Return [x, y] of the center of cell containing provided text 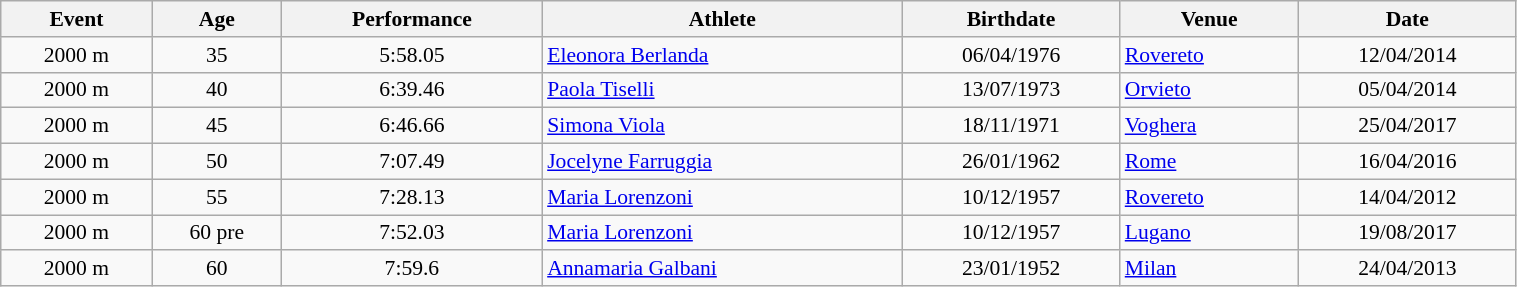
Athlete [722, 19]
14/04/2012 [1408, 197]
Rome [1210, 162]
35 [217, 55]
55 [217, 197]
7:07.49 [412, 162]
24/04/2013 [1408, 269]
Event [76, 19]
5:58.05 [412, 55]
Simona Viola [722, 126]
60 [217, 269]
50 [217, 162]
Milan [1210, 269]
Venue [1210, 19]
Eleonora Berlanda [722, 55]
Voghera [1210, 126]
Birthdate [1010, 19]
23/01/1952 [1010, 269]
Annamaria Galbani [722, 269]
Jocelyne Farruggia [722, 162]
Lugano [1210, 233]
Age [217, 19]
45 [217, 126]
06/04/1976 [1010, 55]
13/07/1973 [1010, 90]
40 [217, 90]
Performance [412, 19]
16/04/2016 [1408, 162]
7:52.03 [412, 233]
12/04/2014 [1408, 55]
26/01/1962 [1010, 162]
6:46.66 [412, 126]
Orvieto [1210, 90]
6:39.46 [412, 90]
Paola Tiselli [722, 90]
Date [1408, 19]
18/11/1971 [1010, 126]
60 pre [217, 233]
19/08/2017 [1408, 233]
05/04/2014 [1408, 90]
25/04/2017 [1408, 126]
7:59.6 [412, 269]
7:28.13 [412, 197]
